Locate the cell with the specified text and output its (X, Y) center coordinate. 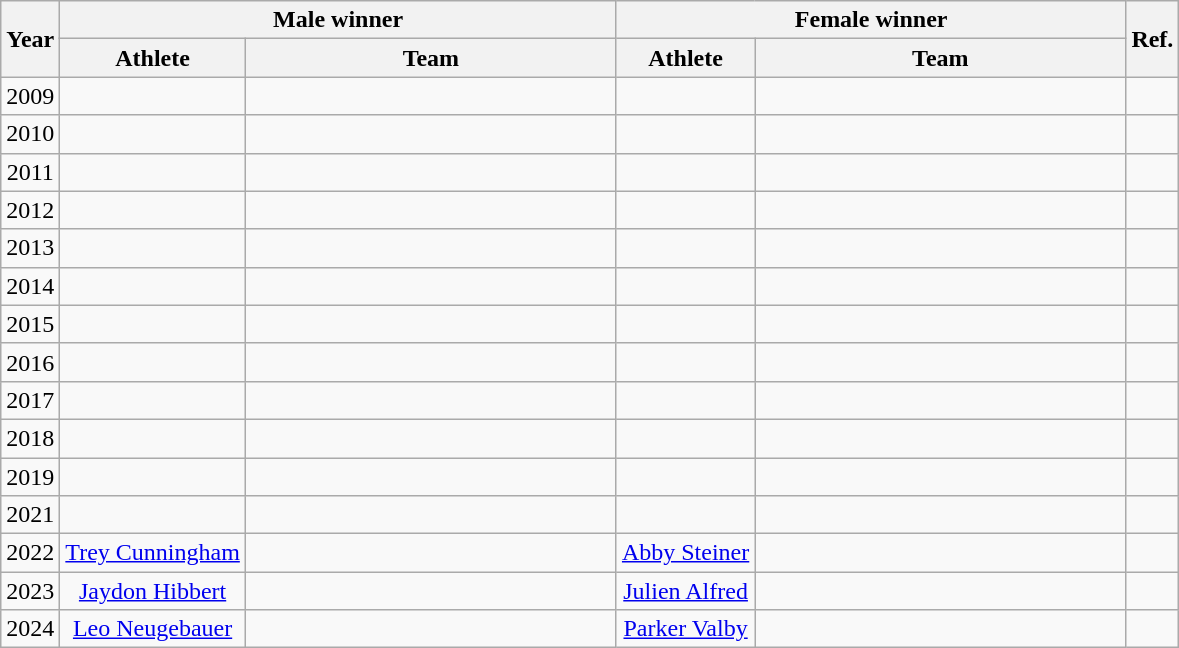
2013 (30, 248)
2023 (30, 591)
2011 (30, 172)
Leo Neugebauer (153, 629)
Julien Alfred (685, 591)
2009 (30, 96)
Male winner (338, 20)
Abby Steiner (685, 553)
2024 (30, 629)
Trey Cunningham (153, 553)
Year (30, 39)
2018 (30, 438)
2022 (30, 553)
2015 (30, 324)
2016 (30, 362)
2014 (30, 286)
Jaydon Hibbert (153, 591)
2010 (30, 134)
2012 (30, 210)
Parker Valby (685, 629)
Female winner (870, 20)
2021 (30, 515)
Ref. (1152, 39)
2019 (30, 477)
2017 (30, 400)
